Provide the [x, y] coordinate of the cell's center where the given text is located.  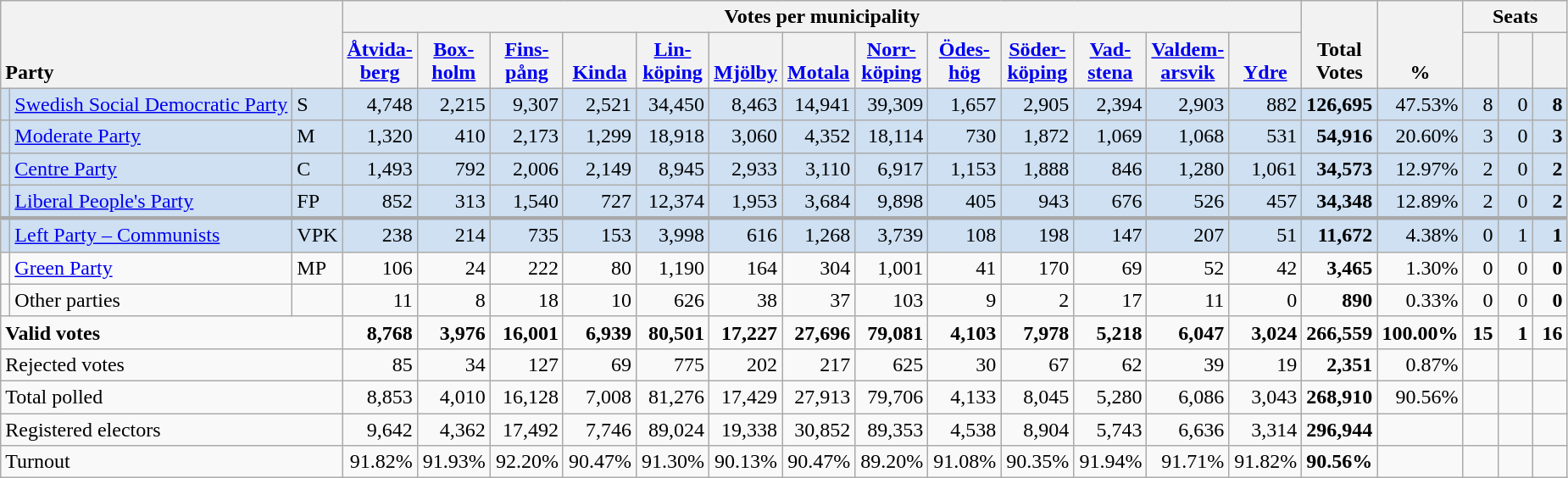
89.20% [892, 462]
531 [1265, 136]
6,086 [1188, 397]
1,888 [1037, 169]
730 [965, 136]
214 [453, 236]
2,173 [526, 136]
4,362 [453, 430]
3,314 [1265, 430]
Votes per municipality [822, 17]
52 [1188, 268]
2,521 [599, 104]
1,953 [746, 202]
6,939 [599, 332]
42 [1265, 268]
526 [1188, 202]
792 [453, 169]
3,060 [746, 136]
943 [1037, 202]
198 [1037, 236]
91.93% [453, 462]
1,153 [965, 169]
1,190 [672, 268]
6,047 [1188, 332]
Lin- köping [672, 61]
207 [1188, 236]
16,001 [526, 332]
1,001 [892, 268]
1,872 [1037, 136]
8,463 [746, 104]
M [317, 136]
304 [819, 268]
268,910 [1339, 397]
3,976 [453, 332]
890 [1339, 300]
1,657 [965, 104]
882 [1265, 104]
3,465 [1339, 268]
18,114 [892, 136]
9 [965, 300]
90.13% [746, 462]
7,008 [599, 397]
1,069 [1110, 136]
1,068 [1188, 136]
92.20% [526, 462]
103 [892, 300]
18 [526, 300]
16,128 [526, 397]
164 [746, 268]
Kinda [599, 61]
3,024 [1265, 332]
Ydre [1265, 61]
Party [171, 44]
3,739 [892, 236]
47.53% [1421, 104]
16 [1549, 332]
Norr- köping [892, 61]
Box- holm [453, 61]
91.30% [672, 462]
34,450 [672, 104]
1,280 [1188, 169]
170 [1037, 268]
727 [599, 202]
4.38% [1421, 236]
80 [599, 268]
106 [380, 268]
C [317, 169]
89,353 [892, 430]
51 [1265, 236]
3,043 [1265, 397]
Total polled [171, 397]
626 [672, 300]
17 [1110, 300]
Valdem- arsvik [1188, 61]
2,149 [599, 169]
457 [1265, 202]
8,853 [380, 397]
625 [892, 364]
80,501 [672, 332]
85 [380, 364]
108 [965, 236]
34 [453, 364]
54,916 [1339, 136]
Centre Party [151, 169]
19 [1265, 364]
4,133 [965, 397]
7,746 [599, 430]
1,540 [526, 202]
6,636 [1188, 430]
Ödes- hög [965, 61]
24 [453, 268]
4,103 [965, 332]
Liberal People's Party [151, 202]
7,978 [1037, 332]
4,010 [453, 397]
217 [819, 364]
616 [746, 236]
852 [380, 202]
Åtvida- berg [380, 61]
20.60% [1421, 136]
9,898 [892, 202]
126,695 [1339, 104]
27,913 [819, 397]
Total Votes [1339, 44]
Motala [819, 61]
% [1421, 44]
2,006 [526, 169]
5,743 [1110, 430]
12.89% [1421, 202]
17,429 [746, 397]
39 [1188, 364]
Rejected votes [171, 364]
18,918 [672, 136]
Mjölby [746, 61]
1,299 [599, 136]
Seats [1515, 17]
Moderate Party [151, 136]
147 [1110, 236]
2,903 [1188, 104]
8,904 [1037, 430]
313 [453, 202]
8,945 [672, 169]
2,933 [746, 169]
91.94% [1110, 462]
153 [599, 236]
410 [453, 136]
8,045 [1037, 397]
846 [1110, 169]
Turnout [171, 462]
9,642 [380, 430]
Söder- köping [1037, 61]
14,941 [819, 104]
1,268 [819, 236]
2,394 [1110, 104]
30,852 [819, 430]
0.87% [1421, 364]
Green Party [151, 268]
405 [965, 202]
8,768 [380, 332]
4,748 [380, 104]
6,917 [892, 169]
4,352 [819, 136]
127 [526, 364]
3,684 [819, 202]
100.00% [1421, 332]
5,280 [1110, 397]
17,492 [526, 430]
4,538 [965, 430]
676 [1110, 202]
27,696 [819, 332]
2,905 [1037, 104]
15 [1480, 332]
10 [599, 300]
FP [317, 202]
1.30% [1421, 268]
202 [746, 364]
Swedish Social Democratic Party [151, 104]
Vad- stena [1110, 61]
12.97% [1421, 169]
62 [1110, 364]
9,307 [526, 104]
266,559 [1339, 332]
79,706 [892, 397]
2,215 [453, 104]
90.35% [1037, 462]
1,061 [1265, 169]
11,672 [1339, 236]
91.71% [1188, 462]
34,573 [1339, 169]
238 [380, 236]
41 [965, 268]
775 [672, 364]
MP [317, 268]
81,276 [672, 397]
38 [746, 300]
222 [526, 268]
12,374 [672, 202]
1,493 [380, 169]
79,081 [892, 332]
Other parties [151, 300]
37 [819, 300]
1,320 [380, 136]
2,351 [1339, 364]
Valid votes [171, 332]
17,227 [746, 332]
30 [965, 364]
19,338 [746, 430]
34,348 [1339, 202]
Left Party – Communists [151, 236]
Fins- pång [526, 61]
91.08% [965, 462]
89,024 [672, 430]
3,998 [672, 236]
VPK [317, 236]
296,944 [1339, 430]
735 [526, 236]
67 [1037, 364]
S [317, 104]
0.33% [1421, 300]
5,218 [1110, 332]
39,309 [892, 104]
3,110 [819, 169]
Registered electors [171, 430]
